For the text-containing cell, return its midpoint in (x, y) coordinate format. 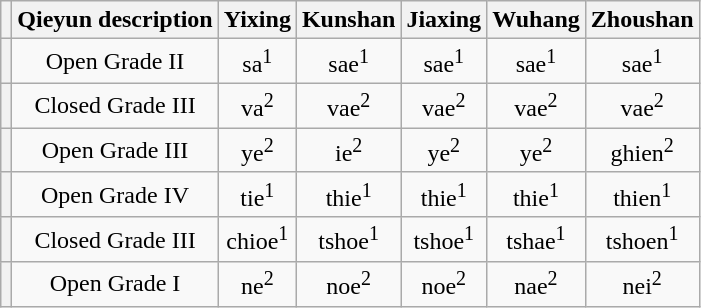
Zhoushan (642, 20)
nae2 (536, 284)
Open Grade IV (115, 194)
va2 (257, 106)
Wuhang (536, 20)
thien1 (642, 194)
Yixing (257, 20)
tshae1 (536, 240)
Open Grade III (115, 150)
chioe1 (257, 240)
tie1 (257, 194)
ne2 (257, 284)
Open Grade I (115, 284)
nei2 (642, 284)
Jiaxing (444, 20)
ghien2 (642, 150)
ie2 (348, 150)
tshoen1 (642, 240)
sa1 (257, 62)
Open Grade II (115, 62)
Qieyun description (115, 20)
Kunshan (348, 20)
